Detect which cell encompasses the target text, then output its (x, y) center coordinate. 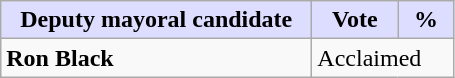
Vote (355, 20)
Acclaimed (383, 58)
% (426, 20)
Ron Black (156, 58)
Deputy mayoral candidate (156, 20)
